Capture the cell that displays the provided text and extract its [x, y] central coordinate. 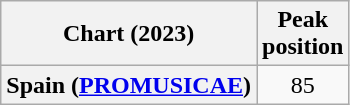
Chart (2023) [129, 34]
Spain (PROMUSICAE) [129, 85]
Peakposition [303, 34]
85 [303, 85]
